Extract the (x, y) coordinate from the center of the cell holding the provided text.  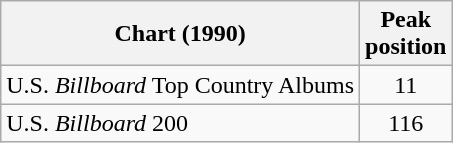
U.S. Billboard 200 (180, 123)
Chart (1990) (180, 34)
116 (406, 123)
U.S. Billboard Top Country Albums (180, 85)
Peakposition (406, 34)
11 (406, 85)
